Extract the (X, Y) coordinate from the center of the cell holding the provided text.  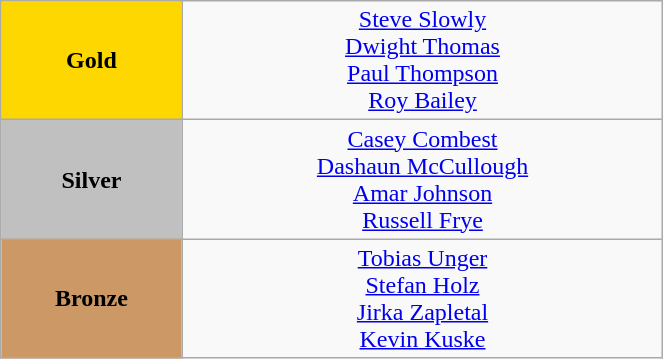
Tobias UngerStefan HolzJirka ZapletalKevin Kuske (422, 298)
Bronze (92, 298)
Gold (92, 60)
Steve SlowlyDwight ThomasPaul ThompsonRoy Bailey (422, 60)
Casey CombestDashaun McCulloughAmar JohnsonRussell Frye (422, 180)
Silver (92, 180)
